Return the [X, Y] coordinate for the center point of the cell that contains the specified text.  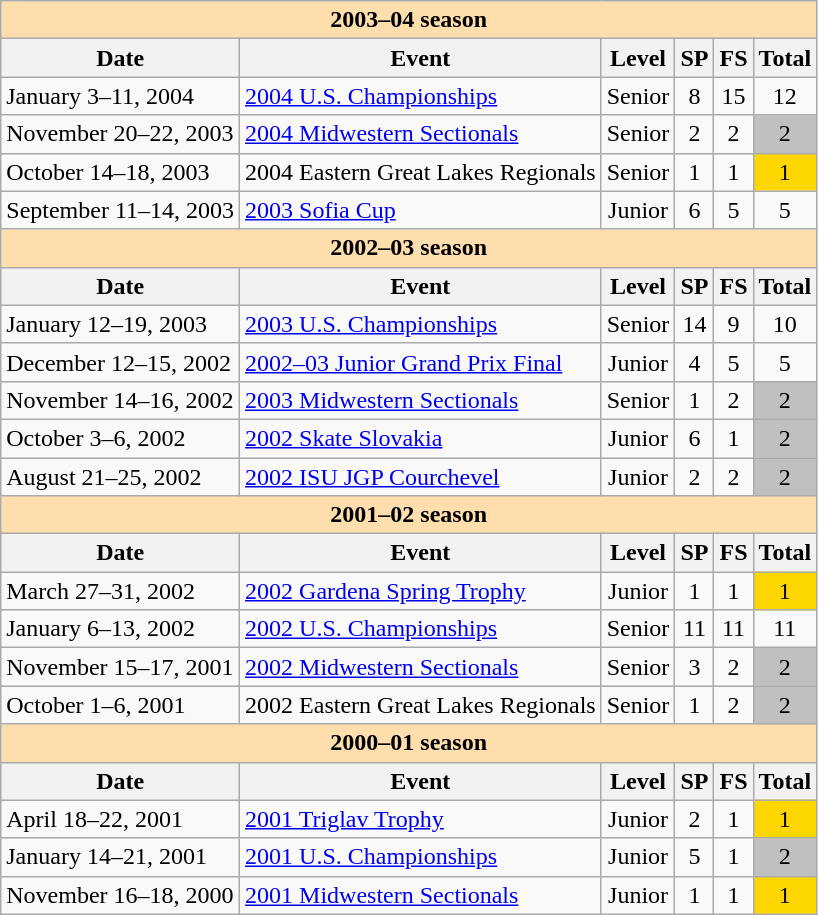
October 1–6, 2001 [120, 705]
2001 Midwestern Sectionals [421, 895]
2002 ISU JGP Courchevel [421, 477]
November 15–17, 2001 [120, 667]
2004 U.S. Championships [421, 96]
October 3–6, 2002 [120, 438]
3 [694, 667]
January 3–11, 2004 [120, 96]
8 [694, 96]
2003 Midwestern Sectionals [421, 400]
November 20–22, 2003 [120, 134]
March 27–31, 2002 [120, 591]
9 [734, 324]
2002–03 season [409, 248]
January 6–13, 2002 [120, 629]
January 14–21, 2001 [120, 857]
2003 Sofia Cup [421, 210]
2003–04 season [409, 20]
November 16–18, 2000 [120, 895]
September 11–14, 2003 [120, 210]
December 12–15, 2002 [120, 362]
January 12–19, 2003 [120, 324]
October 14–18, 2003 [120, 172]
15 [734, 96]
2004 Midwestern Sectionals [421, 134]
April 18–22, 2001 [120, 819]
November 14–16, 2002 [120, 400]
August 21–25, 2002 [120, 477]
2001–02 season [409, 515]
2001 U.S. Championships [421, 857]
4 [694, 362]
2002–03 Junior Grand Prix Final [421, 362]
12 [785, 96]
10 [785, 324]
2002 Skate Slovakia [421, 438]
2004 Eastern Great Lakes Regionals [421, 172]
2002 Gardena Spring Trophy [421, 591]
14 [694, 324]
2001 Triglav Trophy [421, 819]
2002 Eastern Great Lakes Regionals [421, 705]
2003 U.S. Championships [421, 324]
2000–01 season [409, 743]
2002 Midwestern Sectionals [421, 667]
2002 U.S. Championships [421, 629]
